Provide the (x, y) coordinate of the cell's center where the given text is located.  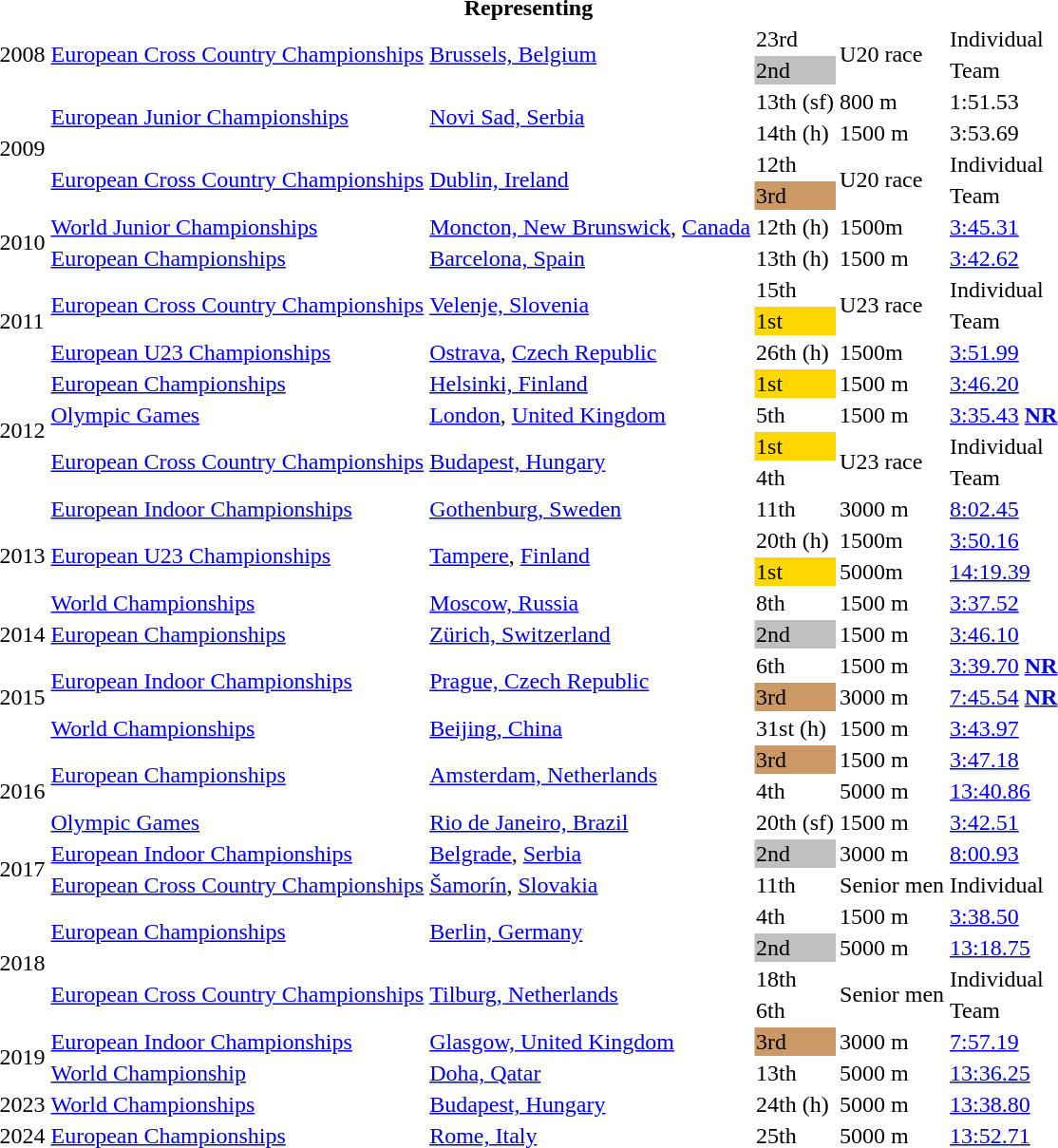
Berlin, Germany (591, 932)
Prague, Czech Republic (591, 682)
Dublin, Ireland (591, 180)
Helsinki, Finland (591, 384)
800 m (893, 102)
8th (796, 603)
Gothenburg, Sweden (591, 509)
13th (h) (796, 258)
Belgrade, Serbia (591, 854)
Novi Sad, Serbia (591, 118)
Velenje, Slovenia (591, 306)
World Championship (237, 1073)
Ostrava, Czech Republic (591, 352)
23rd (796, 39)
12th (h) (796, 227)
31st (h) (796, 728)
Doha, Qatar (591, 1073)
15th (796, 290)
Barcelona, Spain (591, 258)
Tilburg, Netherlands (591, 995)
Brussels, Belgium (591, 55)
13th (796, 1073)
Zürich, Switzerland (591, 634)
14th (h) (796, 133)
Rio de Janeiro, Brazil (591, 822)
20th (sf) (796, 822)
Beijing, China (591, 728)
Moncton, New Brunswick, Canada (591, 227)
5th (796, 415)
Glasgow, United Kingdom (591, 1042)
London, United Kingdom (591, 415)
European Junior Championships (237, 118)
13th (sf) (796, 102)
Moscow, Russia (591, 603)
Amsterdam, Netherlands (591, 775)
World Junior Championships (237, 227)
24th (h) (796, 1104)
20th (h) (796, 540)
26th (h) (796, 352)
5000m (893, 572)
Šamorín, Slovakia (591, 885)
12th (796, 164)
18th (796, 979)
Tampere, Finland (591, 556)
